Provide the (x, y) coordinate of the cell's center where the given text is located.  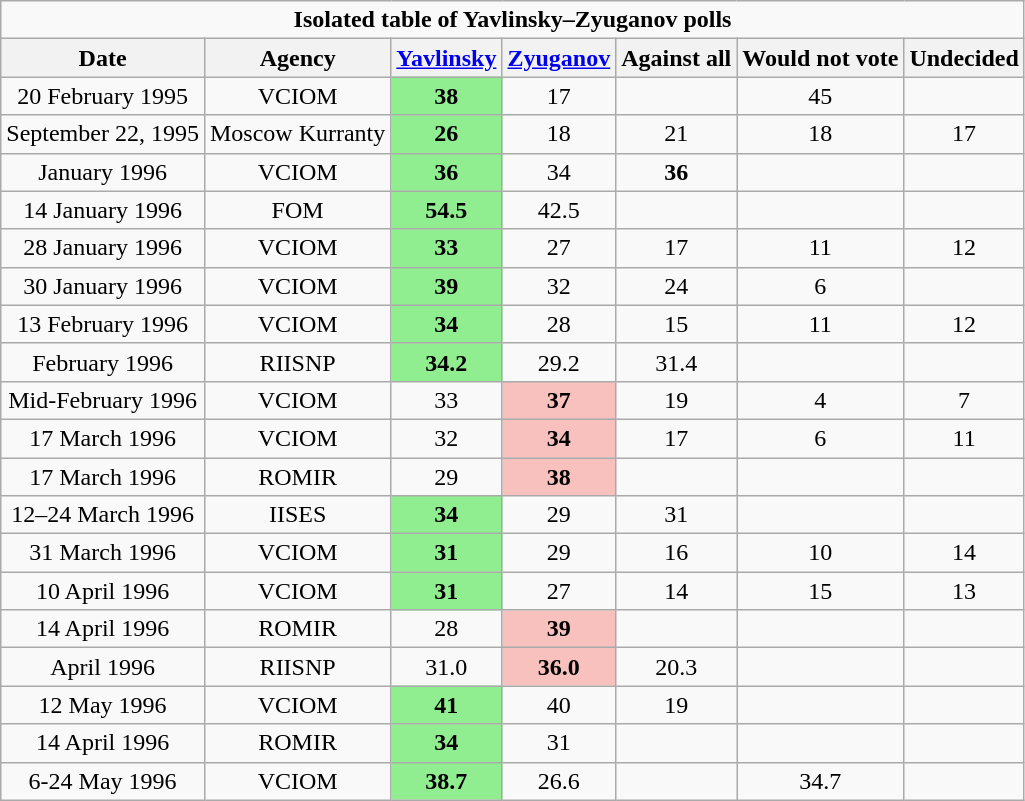
20.3 (676, 667)
29.2 (559, 362)
20 February 1995 (103, 96)
IISES (297, 515)
38.7 (446, 781)
26.6 (559, 781)
September 22, 1995 (103, 134)
42.5 (559, 210)
Mid-February 1996 (103, 400)
45 (820, 96)
31.0 (446, 667)
Isolated table of Yavlinsky–Zyuganov polls (513, 20)
41 (446, 705)
13 (964, 591)
13 February 1996 (103, 324)
37 (559, 400)
16 (676, 553)
54.5 (446, 210)
7 (964, 400)
31 March 1996 (103, 553)
6-24 May 1996 (103, 781)
Date (103, 58)
Moscow Kurranty (297, 134)
34.2 (446, 362)
Agency (297, 58)
February 1996 (103, 362)
26 (446, 134)
April 1996 (103, 667)
Would not vote (820, 58)
FOM (297, 210)
Undecided (964, 58)
24 (676, 286)
14 January 1996 (103, 210)
36.0 (559, 667)
12–24 March 1996 (103, 515)
Against all (676, 58)
21 (676, 134)
Zyuganov (559, 58)
10 April 1996 (103, 591)
12 May 1996 (103, 705)
30 January 1996 (103, 286)
10 (820, 553)
January 1996 (103, 172)
4 (820, 400)
34.7 (820, 781)
40 (559, 705)
Yavlinsky (446, 58)
28 January 1996 (103, 248)
31.4 (676, 362)
